Return the (x, y) coordinate for the center point of the cell that contains the specified text.  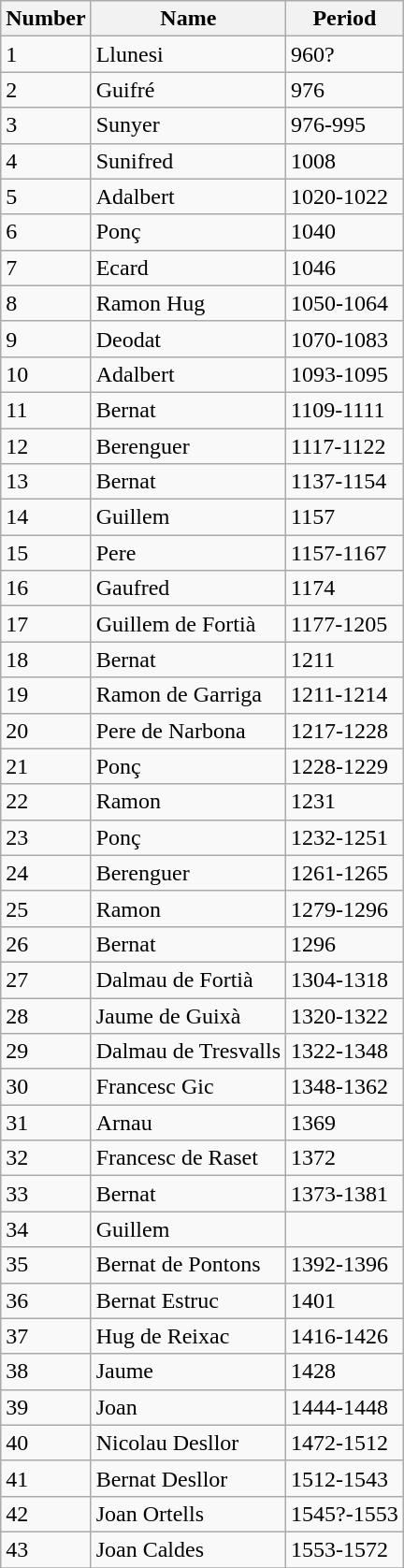
35 (46, 1265)
21 (46, 766)
6 (46, 232)
1137-1154 (345, 482)
43 (46, 1549)
Deodat (188, 339)
Jaume (188, 1372)
1348-1362 (345, 1087)
Ecard (188, 268)
14 (46, 517)
Llunesi (188, 54)
13 (46, 482)
1231 (345, 802)
25 (46, 908)
1372 (345, 1158)
1545?-1553 (345, 1514)
Ramon Hug (188, 303)
1217-1228 (345, 731)
1369 (345, 1123)
32 (46, 1158)
5 (46, 196)
1117-1122 (345, 446)
17 (46, 624)
1093-1095 (345, 374)
1211-1214 (345, 695)
34 (46, 1229)
Ramon de Garriga (188, 695)
1177-1205 (345, 624)
1428 (345, 1372)
12 (46, 446)
1472-1512 (345, 1443)
19 (46, 695)
9 (46, 339)
1373-1381 (345, 1194)
3 (46, 125)
7 (46, 268)
1050-1064 (345, 303)
1320-1322 (345, 1015)
16 (46, 588)
1296 (345, 944)
960? (345, 54)
33 (46, 1194)
1 (46, 54)
Bernat de Pontons (188, 1265)
24 (46, 873)
18 (46, 660)
11 (46, 410)
1322-1348 (345, 1052)
Joan Ortells (188, 1514)
8 (46, 303)
Nicolau Desllor (188, 1443)
1401 (345, 1300)
1020-1022 (345, 196)
Joan (188, 1407)
39 (46, 1407)
20 (46, 731)
Name (188, 19)
1444-1448 (345, 1407)
38 (46, 1372)
1157 (345, 517)
27 (46, 980)
1553-1572 (345, 1549)
31 (46, 1123)
Joan Caldes (188, 1549)
1416-1426 (345, 1336)
1040 (345, 232)
Number (46, 19)
Period (345, 19)
1228-1229 (345, 766)
Francesc de Raset (188, 1158)
40 (46, 1443)
23 (46, 837)
Francesc Gic (188, 1087)
1109-1111 (345, 410)
29 (46, 1052)
30 (46, 1087)
4 (46, 161)
Dalmau de Fortià (188, 980)
Guillem de Fortià (188, 624)
Bernat Estruc (188, 1300)
1512-1543 (345, 1478)
15 (46, 553)
1392-1396 (345, 1265)
Jaume de Guixà (188, 1015)
1046 (345, 268)
Sunyer (188, 125)
37 (46, 1336)
28 (46, 1015)
Hug de Reixac (188, 1336)
976-995 (345, 125)
42 (46, 1514)
1261-1265 (345, 873)
2 (46, 90)
1211 (345, 660)
10 (46, 374)
1157-1167 (345, 553)
26 (46, 944)
41 (46, 1478)
1304-1318 (345, 980)
Arnau (188, 1123)
Guifré (188, 90)
1008 (345, 161)
1070-1083 (345, 339)
Bernat Desllor (188, 1478)
976 (345, 90)
1174 (345, 588)
Pere de Narbona (188, 731)
Gaufred (188, 588)
22 (46, 802)
Pere (188, 553)
1232-1251 (345, 837)
36 (46, 1300)
Sunifred (188, 161)
Dalmau de Tresvalls (188, 1052)
1279-1296 (345, 908)
